For the text-containing cell, return its midpoint in (x, y) coordinate format. 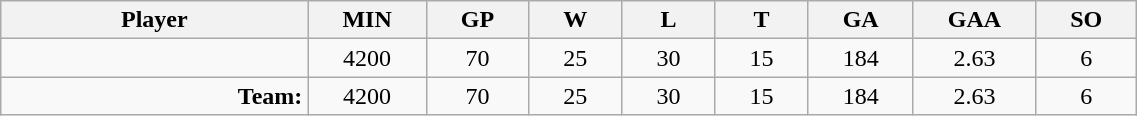
L (668, 20)
MIN (367, 20)
Player (154, 20)
GP (477, 20)
W (576, 20)
SO (1086, 20)
GAA (974, 20)
GA (860, 20)
T (762, 20)
Team: (154, 96)
